From the cell containing the given text, extract its center point as [x, y] coordinate. 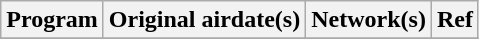
Program [52, 20]
Original airdate(s) [204, 20]
Network(s) [369, 20]
Ref [454, 20]
